Search for the cell housing the specified text and yield its (x, y) center coordinate. 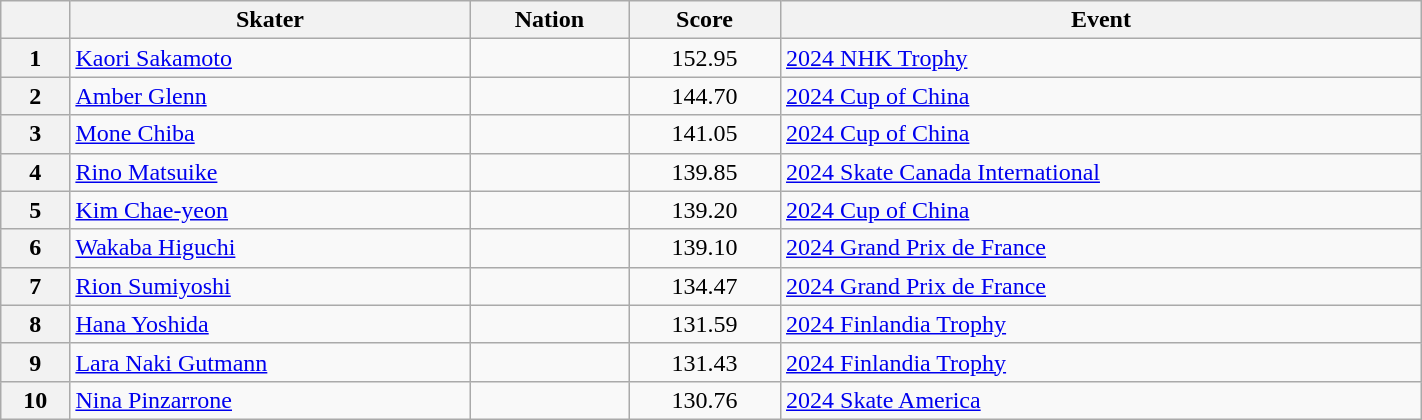
10 (36, 400)
6 (36, 248)
139.20 (705, 210)
Amber Glenn (270, 96)
8 (36, 324)
2024 NHK Trophy (1102, 58)
144.70 (705, 96)
3 (36, 134)
7 (36, 286)
Wakaba Higuchi (270, 248)
130.76 (705, 400)
4 (36, 172)
Nation (550, 20)
Rion Sumiyoshi (270, 286)
131.43 (705, 362)
139.85 (705, 172)
Mone Chiba (270, 134)
Lara Naki Gutmann (270, 362)
Rino Matsuike (270, 172)
2024 Skate America (1102, 400)
Score (705, 20)
Event (1102, 20)
1 (36, 58)
Kaori Sakamoto (270, 58)
2 (36, 96)
Skater (270, 20)
2024 Skate Canada International (1102, 172)
134.47 (705, 286)
Kim Chae-yeon (270, 210)
9 (36, 362)
141.05 (705, 134)
139.10 (705, 248)
131.59 (705, 324)
5 (36, 210)
152.95 (705, 58)
Hana Yoshida (270, 324)
Nina Pinzarrone (270, 400)
